Detect which cell encompasses the target text, then output its (X, Y) center coordinate. 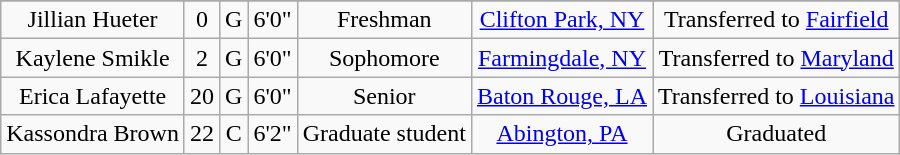
Kassondra Brown (93, 134)
6'2" (272, 134)
C (234, 134)
Senior (384, 96)
22 (202, 134)
Transferred to Fairfield (776, 20)
Abington, PA (562, 134)
Graduate student (384, 134)
20 (202, 96)
Erica Lafayette (93, 96)
Graduated (776, 134)
Sophomore (384, 58)
0 (202, 20)
Transferred to Louisiana (776, 96)
Transferred to Maryland (776, 58)
Freshman (384, 20)
Kaylene Smikle (93, 58)
Jillian Hueter (93, 20)
Clifton Park, NY (562, 20)
Baton Rouge, LA (562, 96)
2 (202, 58)
Farmingdale, NY (562, 58)
